Capture the cell that displays the provided text and extract its (x, y) central coordinate. 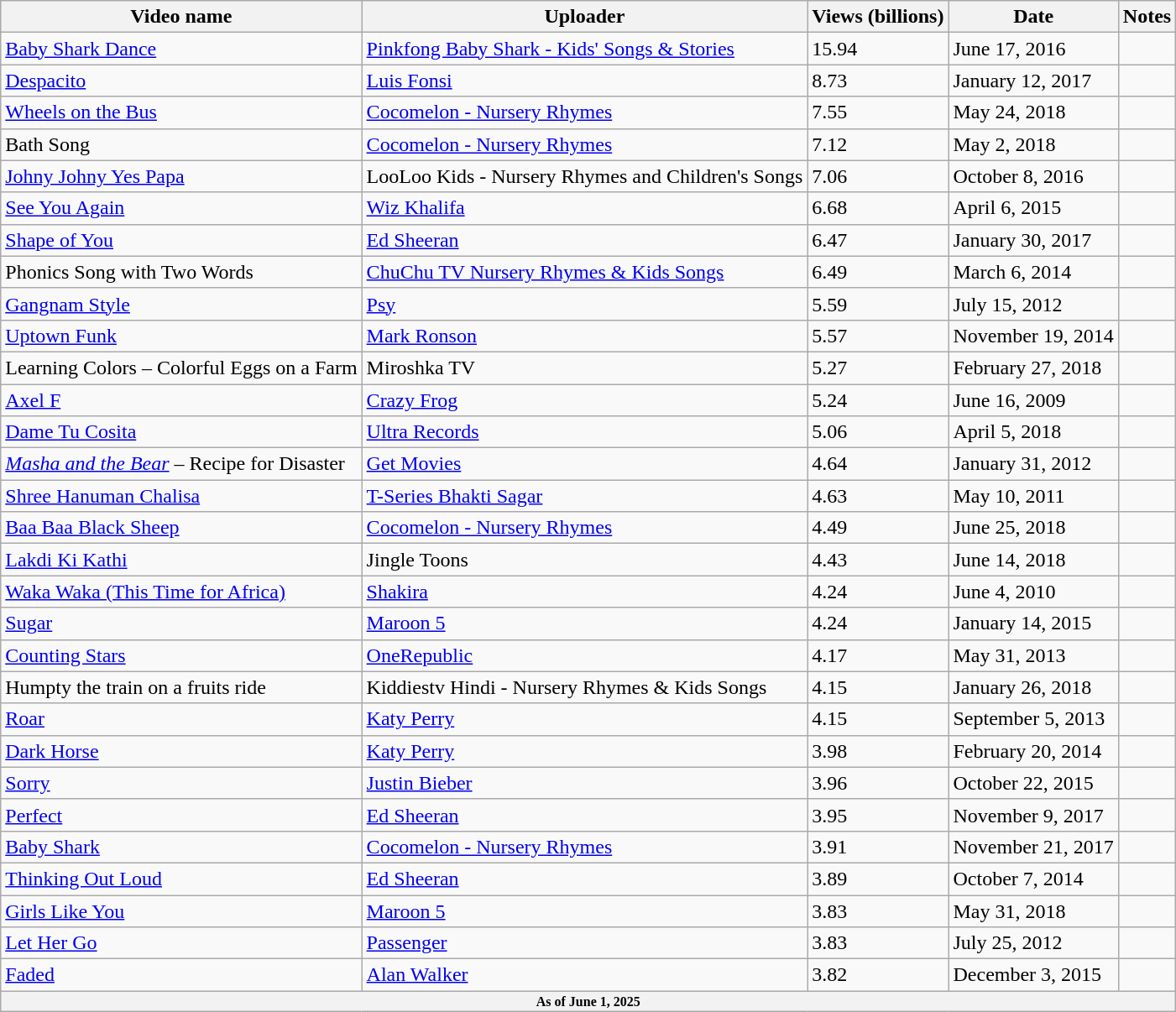
Girls Like You (181, 910)
3.95 (878, 815)
5.06 (878, 432)
Bath Song (181, 144)
May 10, 2011 (1033, 496)
October 22, 2015 (1033, 783)
Wheels on the Bus (181, 112)
Views (billions) (878, 17)
November 19, 2014 (1033, 336)
Despacito (181, 81)
Johny Johny Yes Papa (181, 176)
May 2, 2018 (1033, 144)
15.94 (878, 49)
Mark Ronson (584, 336)
Lakdi Ki Kathi (181, 560)
May 31, 2013 (1033, 655)
July 25, 2012 (1033, 943)
Date (1033, 17)
February 20, 2014 (1033, 751)
January 12, 2017 (1033, 81)
5.24 (878, 400)
4.64 (878, 464)
June 4, 2010 (1033, 592)
Sorry (181, 783)
Uploader (584, 17)
Justin Bieber (584, 783)
Roar (181, 719)
June 16, 2009 (1033, 400)
Dame Tu Cosita (181, 432)
Faded (181, 975)
December 3, 2015 (1033, 975)
Notes (1147, 17)
6.47 (878, 240)
June 14, 2018 (1033, 560)
Let Her Go (181, 943)
January 31, 2012 (1033, 464)
Psy (584, 304)
Get Movies (584, 464)
Sugar (181, 623)
3.98 (878, 751)
4.49 (878, 528)
Perfect (181, 815)
LooLoo Kids - Nursery Rhymes and Children's Songs (584, 176)
Baa Baa Black Sheep (181, 528)
4.43 (878, 560)
February 27, 2018 (1033, 368)
3.96 (878, 783)
April 5, 2018 (1033, 432)
October 8, 2016 (1033, 176)
5.57 (878, 336)
OneRepublic (584, 655)
Gangnam Style (181, 304)
Pinkfong Baby Shark - Kids' Songs & Stories (584, 49)
Ultra Records (584, 432)
November 9, 2017 (1033, 815)
Wiz Khalifa (584, 208)
6.68 (878, 208)
7.06 (878, 176)
July 15, 2012 (1033, 304)
See You Again (181, 208)
8.73 (878, 81)
Kiddiestv Hindi - Nursery Rhymes & Kids Songs (584, 687)
Learning Colors – Colorful Eggs on a Farm (181, 368)
Jingle Toons (584, 560)
January 30, 2017 (1033, 240)
October 7, 2014 (1033, 879)
Miroshka TV (584, 368)
Phonics Song with Two Words (181, 272)
7.55 (878, 112)
Video name (181, 17)
January 26, 2018 (1033, 687)
June 25, 2018 (1033, 528)
T-Series Bhakti Sagar (584, 496)
Shape of You (181, 240)
Axel F (181, 400)
March 6, 2014 (1033, 272)
6.49 (878, 272)
Alan Walker (584, 975)
Dark Horse (181, 751)
ChuChu TV Nursery Rhymes & Kids Songs (584, 272)
5.59 (878, 304)
Luis Fonsi (584, 81)
Thinking Out Loud (181, 879)
May 31, 2018 (1033, 910)
Counting Stars (181, 655)
Shree Hanuman Chalisa (181, 496)
3.82 (878, 975)
7.12 (878, 144)
Crazy Frog (584, 400)
3.89 (878, 879)
January 14, 2015 (1033, 623)
Baby Shark Dance (181, 49)
Passenger (584, 943)
Humpty the train on a fruits ride (181, 687)
Shakira (584, 592)
November 21, 2017 (1033, 847)
Masha and the Bear – Recipe for Disaster (181, 464)
June 17, 2016 (1033, 49)
Waka Waka (This Time for Africa) (181, 592)
As of June 1, 2025 (588, 1001)
April 6, 2015 (1033, 208)
May 24, 2018 (1033, 112)
4.17 (878, 655)
5.27 (878, 368)
Baby Shark (181, 847)
4.63 (878, 496)
Uptown Funk (181, 336)
September 5, 2013 (1033, 719)
3.91 (878, 847)
